Return [X, Y] of the center of cell containing provided text 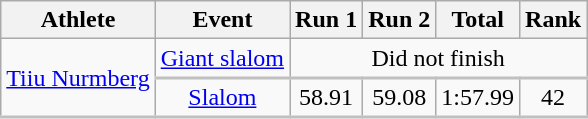
42 [554, 98]
Run 1 [326, 20]
Slalom [222, 98]
Event [222, 20]
Total [478, 20]
Athlete [78, 20]
1:57.99 [478, 98]
58.91 [326, 98]
Run 2 [400, 20]
Tiiu Nurmberg [78, 78]
Rank [554, 20]
Did not finish [438, 58]
59.08 [400, 98]
Giant slalom [222, 58]
